Identify which cell holds the provided text, then report its [x, y] central coordinate. 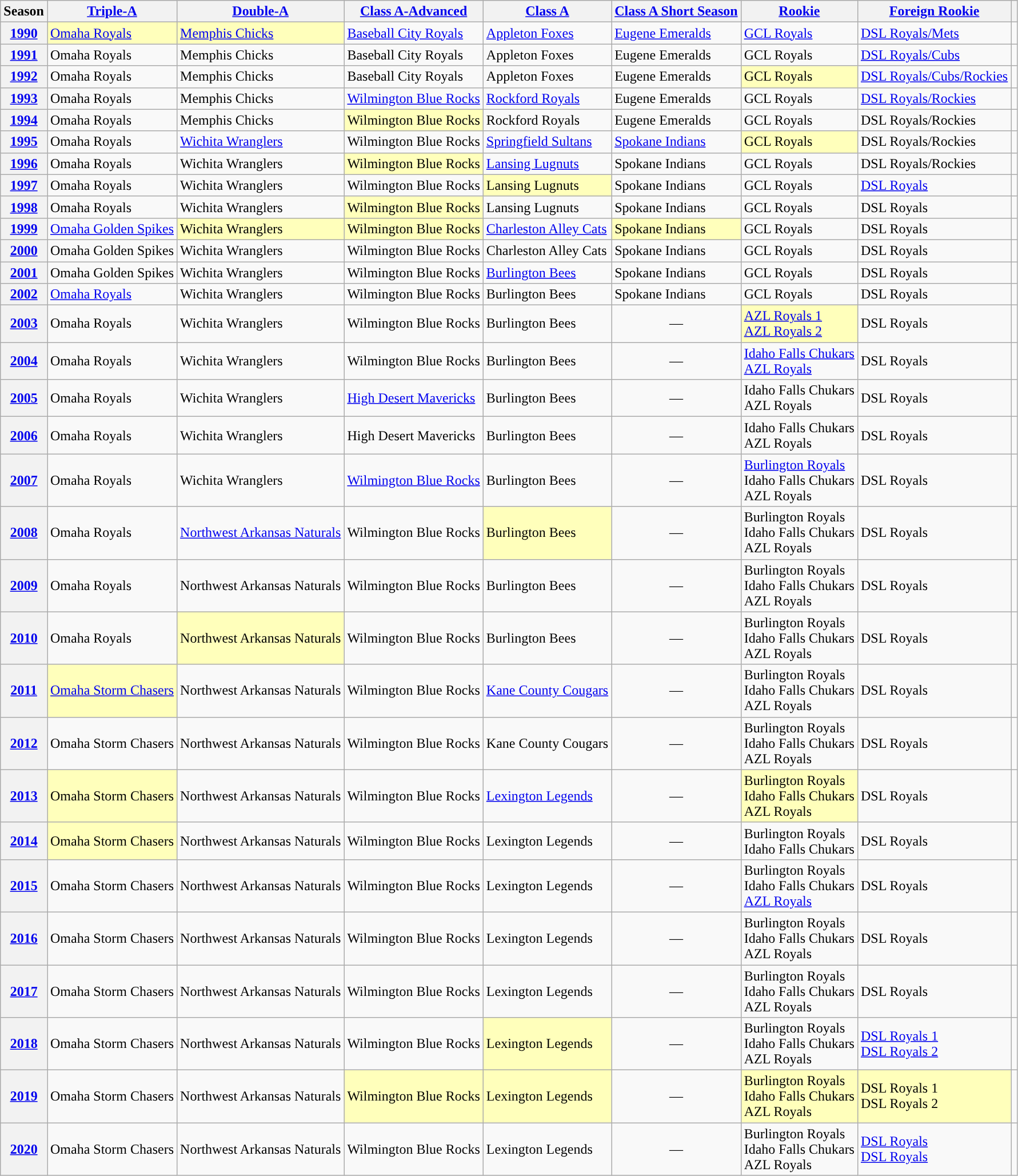
2009 [24, 585]
Class A [547, 11]
2007 [24, 480]
1992 [24, 77]
2016 [24, 938]
Triple-A [112, 11]
2006 [24, 436]
2020 [24, 1149]
Springfield Sultans [547, 142]
2012 [24, 743]
DSL Royals/Mets [934, 33]
2010 [24, 638]
1998 [24, 207]
2002 [24, 294]
Class A Short Season [676, 11]
2013 [24, 796]
Season [24, 11]
Burlington RoyalsIdaho Falls Chukars [799, 840]
1999 [24, 229]
DSL RoyalsDSL Royals [934, 1149]
AZL Royals 1AZL Royals 2 [799, 324]
1994 [24, 120]
2003 [24, 324]
2011 [24, 691]
2000 [24, 250]
2017 [24, 991]
Rookie [799, 11]
1991 [24, 55]
DSL Royals/Cubs [934, 55]
2004 [24, 361]
Double-A [261, 11]
2018 [24, 1044]
1993 [24, 98]
2014 [24, 840]
1995 [24, 142]
1997 [24, 185]
2005 [24, 398]
1996 [24, 164]
DSL Royals/Cubs/Rockies [934, 77]
Foreign Rookie [934, 11]
2001 [24, 273]
1990 [24, 33]
2008 [24, 533]
2019 [24, 1097]
2015 [24, 886]
Class A-Advanced [414, 11]
